For the text-containing cell, return its midpoint in (x, y) coordinate format. 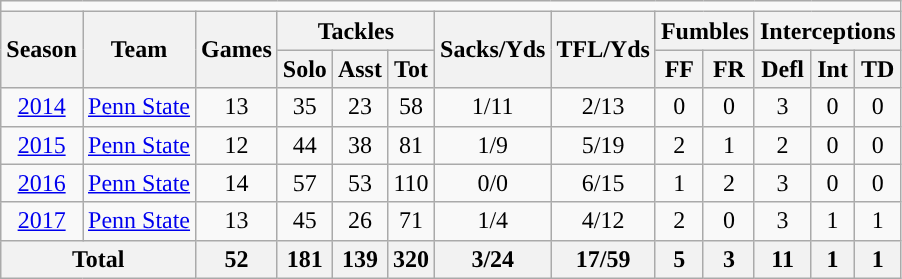
Defl (782, 69)
320 (410, 259)
Tackles (356, 31)
35 (304, 107)
2016 (42, 183)
17/59 (603, 259)
Sacks/Yds (493, 50)
FR (728, 69)
3/24 (493, 259)
Solo (304, 69)
1/4 (493, 221)
1/11 (493, 107)
44 (304, 145)
6/15 (603, 183)
53 (360, 183)
12 (237, 145)
23 (360, 107)
Total (98, 259)
38 (360, 145)
2017 (42, 221)
139 (360, 259)
Games (237, 50)
26 (360, 221)
0/0 (493, 183)
5 (679, 259)
45 (304, 221)
52 (237, 259)
4/12 (603, 221)
58 (410, 107)
TD (878, 69)
2/13 (603, 107)
2015 (42, 145)
Tot (410, 69)
5/19 (603, 145)
11 (782, 259)
Season (42, 50)
1/9 (493, 145)
71 (410, 221)
Asst (360, 69)
181 (304, 259)
2014 (42, 107)
Interceptions (828, 31)
14 (237, 183)
81 (410, 145)
Int (833, 69)
Fumbles (704, 31)
110 (410, 183)
57 (304, 183)
TFL/Yds (603, 50)
FF (679, 69)
Team (138, 50)
